Pinpoint the cell where the given text exists, returning its (X, Y) midpoint coordinate. 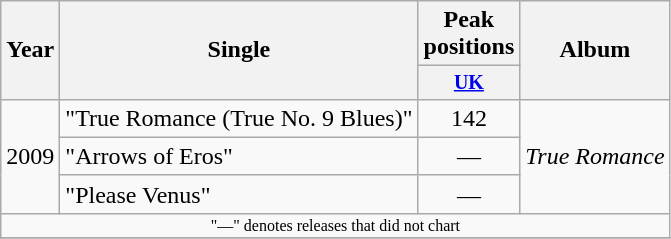
Peak positions (469, 34)
2009 (30, 156)
Album (595, 50)
"Arrows of Eros" (239, 156)
"True Romance (True No. 9 Blues)" (239, 118)
Single (239, 50)
"Please Venus" (239, 194)
"—" denotes releases that did not chart (336, 225)
True Romance (595, 156)
Year (30, 50)
142 (469, 118)
UK (469, 82)
